From the cell containing the given text, extract its center point as [X, Y] coordinate. 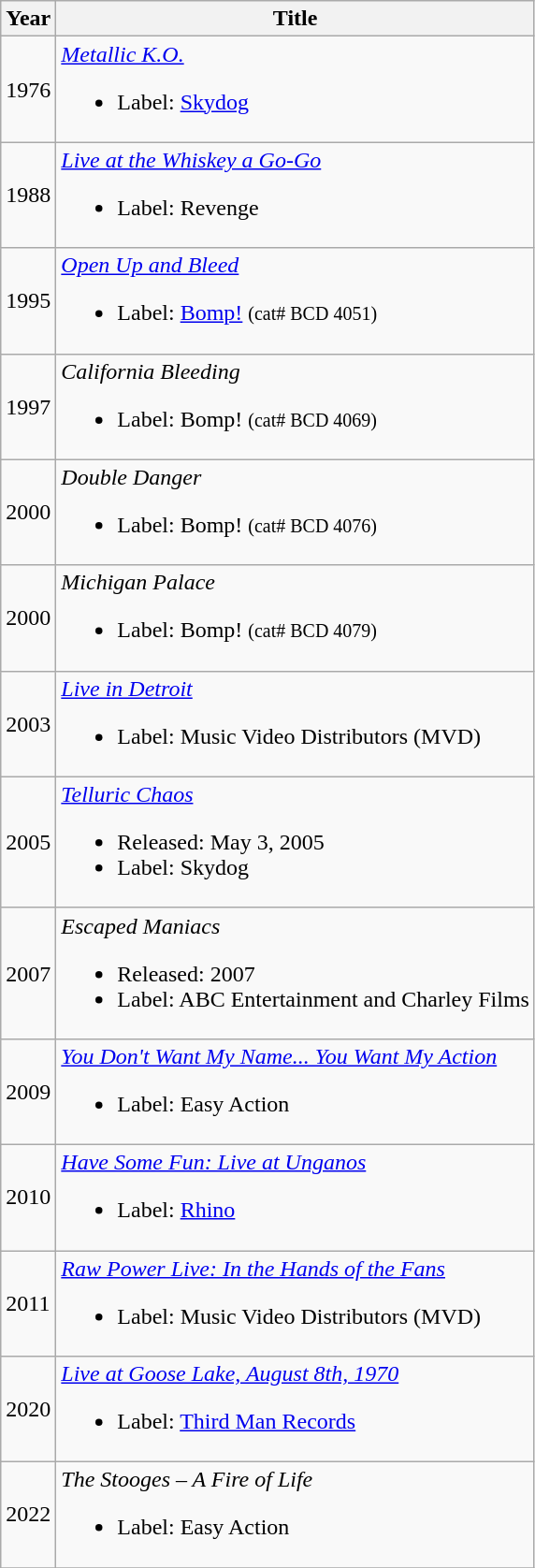
Year [28, 19]
2010 [28, 1198]
Double DangerLabel: Bomp! (cat# BCD 4076) [296, 513]
2009 [28, 1091]
Title [296, 19]
Open Up and BleedLabel: Bomp! (cat# BCD 4051) [296, 301]
1997 [28, 406]
Live at the Whiskey a Go-GoLabel: Revenge [296, 195]
Raw Power Live: In the Hands of the FansLabel: Music Video Distributors (MVD) [296, 1302]
The Stooges – A Fire of LifeLabel: Easy Action [296, 1516]
2020 [28, 1409]
2007 [28, 973]
Metallic K.O.Label: Skydog [296, 90]
Live in DetroitLabel: Music Video Distributors (MVD) [296, 724]
You Don't Want My Name... You Want My ActionLabel: Easy Action [296, 1091]
Live at Goose Lake, August 8th, 1970Label: Third Man Records [296, 1409]
1995 [28, 301]
Telluric ChaosReleased: May 3, 2005Label: Skydog [296, 842]
Have Some Fun: Live at UnganosLabel: Rhino [296, 1198]
2005 [28, 842]
2011 [28, 1302]
1976 [28, 90]
Michigan PalaceLabel: Bomp! (cat# BCD 4079) [296, 617]
1988 [28, 195]
2022 [28, 1516]
California BleedingLabel: Bomp! (cat# BCD 4069) [296, 406]
2003 [28, 724]
Escaped ManiacsReleased: 2007Label: ABC Entertainment and Charley Films [296, 973]
